For the text-containing cell, return its midpoint in [X, Y] coordinate format. 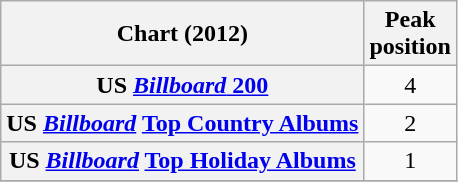
US Billboard Top Holiday Albums [182, 161]
1 [410, 161]
Chart (2012) [182, 34]
US Billboard Top Country Albums [182, 123]
4 [410, 85]
US Billboard 200 [182, 85]
Peakposition [410, 34]
2 [410, 123]
